Return the (X, Y) coordinate for the center point of the cell that contains the specified text.  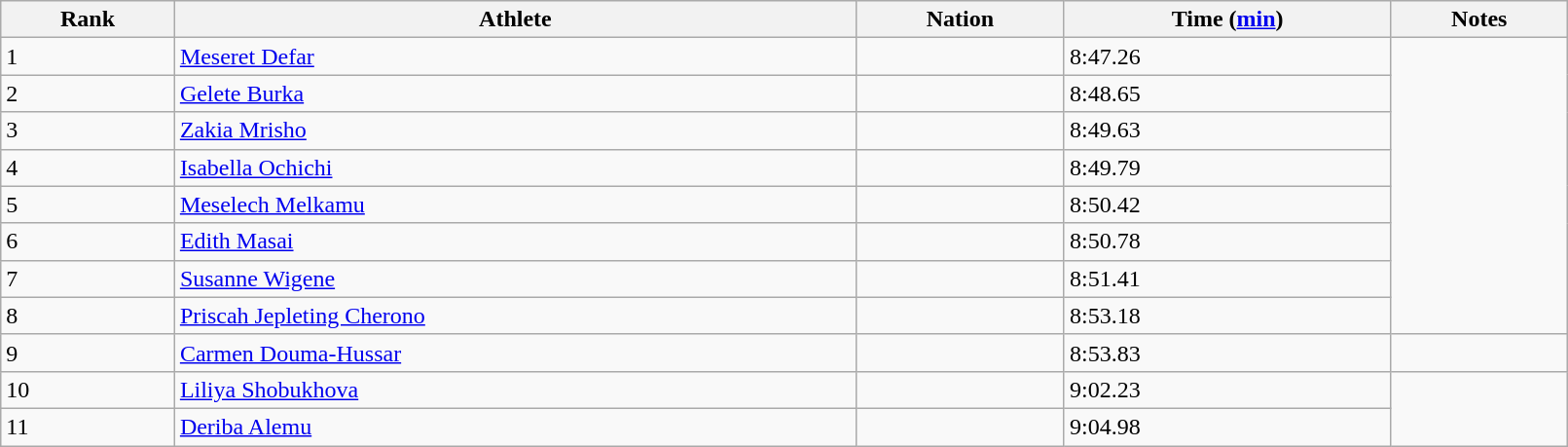
8:49.79 (1226, 168)
8:50.42 (1226, 205)
Susanne Wigene (515, 279)
6 (88, 242)
Time (min) (1226, 19)
8 (88, 316)
8:51.41 (1226, 279)
3 (88, 130)
9:02.23 (1226, 390)
Liliya Shobukhova (515, 390)
Rank (88, 19)
Nation (960, 19)
Athlete (515, 19)
8:49.63 (1226, 130)
Edith Masai (515, 242)
8:53.83 (1226, 353)
Zakia Mrisho (515, 130)
9:04.98 (1226, 427)
Deriba Alemu (515, 427)
Isabella Ochichi (515, 168)
Gelete Burka (515, 93)
7 (88, 279)
Meseret Defar (515, 56)
8:53.18 (1226, 316)
5 (88, 205)
Carmen Douma-Hussar (515, 353)
1 (88, 56)
8:48.65 (1226, 93)
8:47.26 (1226, 56)
11 (88, 427)
Notes (1479, 19)
10 (88, 390)
Priscah Jepleting Cherono (515, 316)
9 (88, 353)
Meselech Melkamu (515, 205)
8:50.78 (1226, 242)
2 (88, 93)
4 (88, 168)
